Pinpoint the cell where the given text exists, returning its (X, Y) midpoint coordinate. 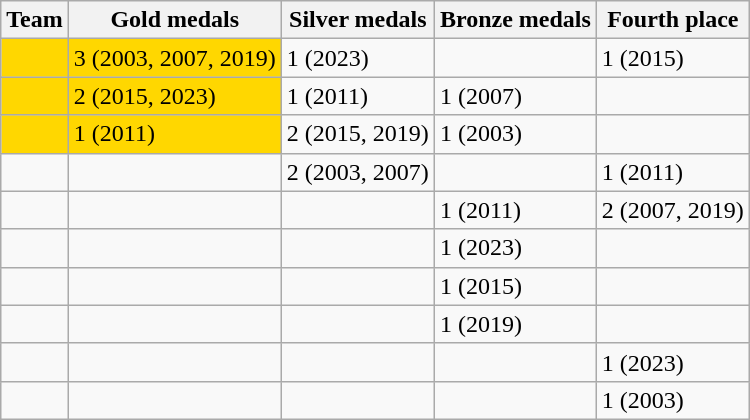
Silver medals (358, 20)
2 (2015, 2019) (358, 134)
2 (2007, 2019) (672, 210)
Gold medals (174, 20)
3 (2003, 2007, 2019) (174, 58)
2 (2003, 2007) (358, 172)
Bronze medals (515, 20)
Team (35, 20)
1 (2019) (515, 324)
2 (2015, 2023) (174, 96)
Fourth place (672, 20)
1 (2007) (515, 96)
